Find where the given text appears and provide that cell's center as [X, Y] coordinate. 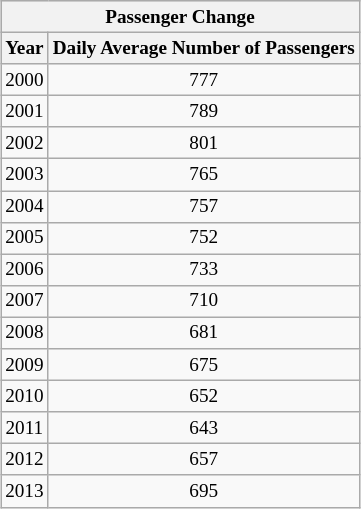
2005 [25, 238]
Year [25, 48]
789 [204, 111]
2001 [25, 111]
2007 [25, 301]
657 [204, 460]
2008 [25, 333]
Daily Average Number of Passengers [204, 48]
757 [204, 206]
2009 [25, 365]
675 [204, 365]
752 [204, 238]
2012 [25, 460]
733 [204, 270]
Passenger Change [180, 17]
2013 [25, 491]
2004 [25, 206]
2000 [25, 80]
801 [204, 143]
681 [204, 333]
695 [204, 491]
652 [204, 396]
710 [204, 301]
2002 [25, 143]
2011 [25, 428]
2010 [25, 396]
2006 [25, 270]
643 [204, 428]
2003 [25, 175]
765 [204, 175]
777 [204, 80]
